Detect which cell encompasses the target text, then output its (x, y) center coordinate. 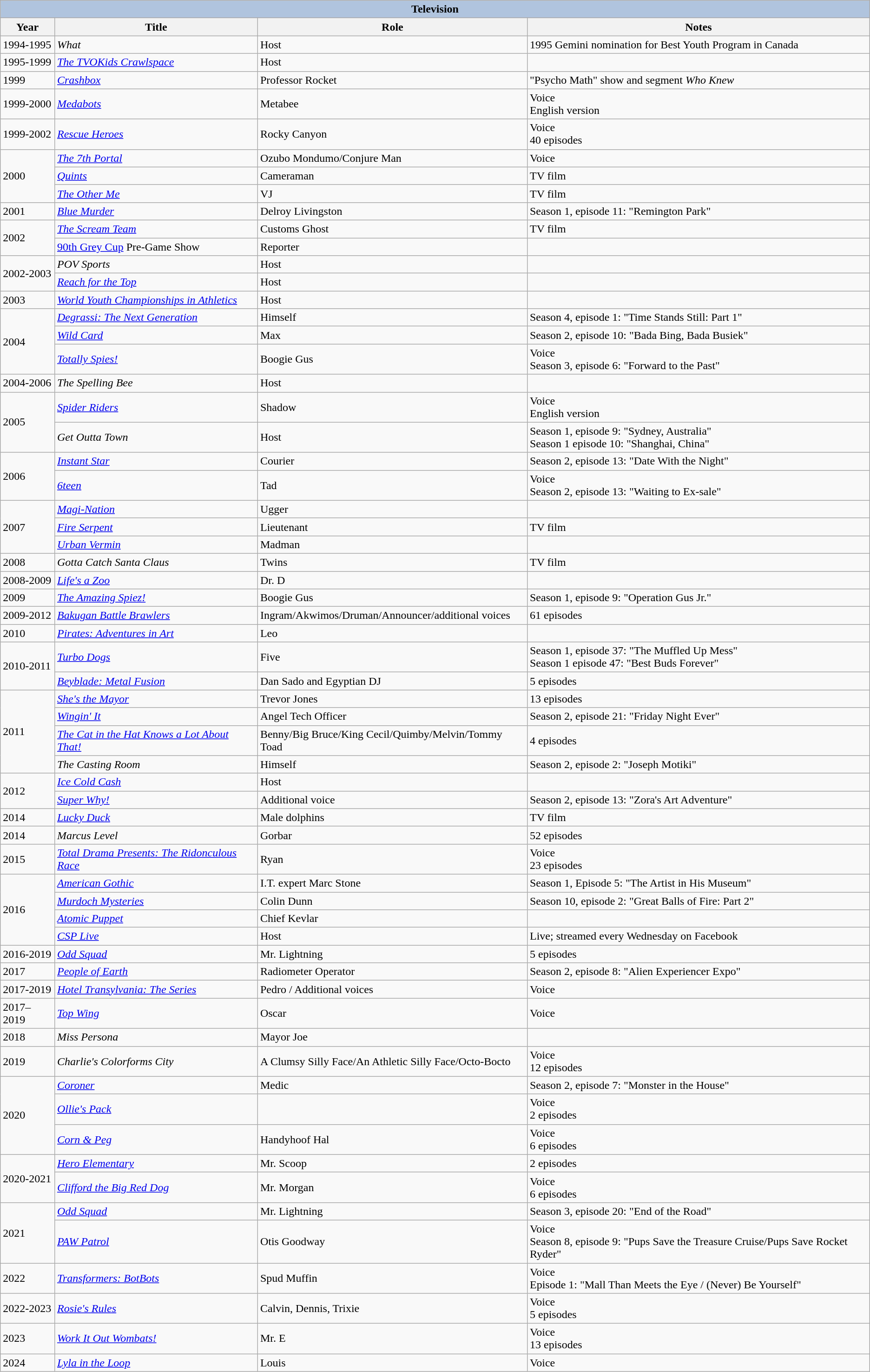
"Psycho Math" show and segment Who Knew (698, 80)
Ryan (392, 859)
Dr. D (392, 580)
Get Outta Town (156, 437)
1999 (28, 80)
Totally Spies! (156, 359)
1994-1995 (28, 45)
Television (435, 9)
The 7th Portal (156, 158)
Additional voice (392, 800)
13 episodes (698, 699)
People of Earth (156, 972)
2017–2019 (28, 1014)
2017-2019 (28, 989)
Dan Sado and Egyptian DJ (392, 681)
Lieutenant (392, 527)
Cameraman (392, 176)
Ollie's Pack (156, 1109)
Voice 5 episodes (698, 1308)
Instant Star (156, 461)
2011 (28, 732)
Season 10, episode 2: "Great Balls of Fire: Part 2" (698, 901)
2020-2021 (28, 1178)
2023 (28, 1339)
The Scream Team (156, 229)
Live; streamed every Wednesday on Facebook (698, 936)
90th Grey Cup Pre-Game Show (156, 247)
American Gothic (156, 883)
2016-2019 (28, 954)
Medabots (156, 104)
Season 1, episode 37: "The Muffled Up Mess"Season 1 episode 47: "Best Buds Forever" (698, 657)
Gorbar (392, 835)
2000 (28, 176)
2001 (28, 211)
Role (392, 27)
61 episodes (698, 616)
1995-1999 (28, 62)
Voice Season 3, episode 6: "Forward to the Past" (698, 359)
Voice 13 episodes (698, 1339)
Tad (392, 485)
Rescue Heroes (156, 134)
Reach for the Top (156, 282)
Angel Tech Officer (392, 716)
1999-2000 (28, 104)
Gotta Catch Santa Claus (156, 562)
Season 2, episode 13: "Zora's Art Adventure" (698, 800)
Quints (156, 176)
2015 (28, 859)
Ozubo Mondumo/Conjure Man (392, 158)
Trevor Jones (392, 699)
2022-2023 (28, 1308)
1999-2002 (28, 134)
Mr. Morgan (392, 1187)
Voice Episode 1: "Mall Than Meets the Eye / (Never) Be Yourself" (698, 1278)
POV Sports (156, 265)
Five (392, 657)
Season 1, episode 11: "Remington Park" (698, 211)
2004-2006 (28, 383)
CSP Live (156, 936)
2010-2011 (28, 666)
Customs Ghost (392, 229)
6teen (156, 485)
Wingin' It (156, 716)
Charlie's Colorforms City (156, 1061)
2009-2012 (28, 616)
The Casting Room (156, 764)
Mr. Scoop (392, 1163)
2017 (28, 972)
Murdoch Mysteries (156, 901)
Season 1, episode 9: "Operation Gus Jr." (698, 598)
The Other Me (156, 193)
2008 (28, 562)
Crashbox (156, 80)
Voice Season 2, episode 13: "Waiting to Ex-sale" (698, 485)
Lucky Duck (156, 817)
2002 (28, 238)
Shadow (392, 407)
Super Why! (156, 800)
Ingram/Akwimos/Druman/Announcer/additional voices (392, 616)
Life's a Zoo (156, 580)
What (156, 45)
Work It Out Wombats! (156, 1339)
Beyblade: Metal Fusion (156, 681)
Louis (392, 1363)
Degrassi: The Next Generation (156, 318)
Miss Persona (156, 1037)
Hotel Transylvania: The Series (156, 989)
Ice Cold Cash (156, 782)
2021 (28, 1233)
Medic (392, 1085)
Season 3, episode 20: "End of the Road" (698, 1211)
2018 (28, 1037)
2010 (28, 633)
2009 (28, 598)
PAW Patrol (156, 1241)
Max (392, 335)
Chief Kevlar (392, 919)
Season 1, Episode 5: "The Artist in His Museum" (698, 883)
The TVOKids Crawlspace (156, 62)
Ugger (392, 509)
Mayor Joe (392, 1037)
2 episodes (698, 1163)
Coroner (156, 1085)
Otis Goodway (392, 1241)
2019 (28, 1061)
Pirates: Adventures in Art (156, 633)
She's the Mayor (156, 699)
Pedro / Additional voices (392, 989)
The Spelling Bee (156, 383)
Reporter (392, 247)
Hero Elementary (156, 1163)
Calvin, Dennis, Trixie (392, 1308)
2004 (28, 341)
2002-2003 (28, 273)
The Amazing Spiez! (156, 598)
Bakugan Battle Brawlers (156, 616)
Metabee (392, 104)
Twins (392, 562)
Leo (392, 633)
Benny/Big Bruce/King Cecil/Quimby/Melvin/Tommy Toad (392, 740)
Professor Rocket (392, 80)
Year (28, 27)
Season 2, episode 2: "Joseph Motiki" (698, 764)
Rosie's Rules (156, 1308)
Voice 23 episodes (698, 859)
The Cat in the Hat Knows a Lot About That! (156, 740)
Season 1, episode 9: "Sydney, Australia" Season 1 episode 10: "Shanghai, China" (698, 437)
Radiometer Operator (392, 972)
Wild Card (156, 335)
52 episodes (698, 835)
2024 (28, 1363)
Notes (698, 27)
2005 (28, 422)
VJ (392, 193)
Season 4, episode 1: "Time Stands Still: Part 1" (698, 318)
Season 2, episode 7: "Monster in the House" (698, 1085)
Corn & Peg (156, 1139)
Voice 40 episodes (698, 134)
Season 2, episode 13: "Date With the Night" (698, 461)
Handyhoof Hal (392, 1139)
2016 (28, 909)
Title (156, 27)
Lyla in the Loop (156, 1363)
Oscar (392, 1014)
Clifford the Big Red Dog (156, 1187)
Voice Season 8, episode 9: "Pups Save the Treasure Cruise/Pups Save Rocket Ryder" (698, 1241)
Spud Muffin (392, 1278)
2012 (28, 791)
Urban Vermin (156, 544)
Season 2, episode 8: "Alien Experiencer Expo" (698, 972)
Blue Murder (156, 211)
Total Drama Presents: The Ridonculous Race (156, 859)
2003 (28, 300)
Transformers: BotBots (156, 1278)
Magi-Nation (156, 509)
Delroy Livingston (392, 211)
I.T. expert Marc Stone (392, 883)
2006 (28, 476)
Voice 2 episodes (698, 1109)
Season 2, episode 21: "Friday Night Ever" (698, 716)
Top Wing (156, 1014)
2008-2009 (28, 580)
Spider Riders (156, 407)
Male dolphins (392, 817)
Courier (392, 461)
Madman (392, 544)
2022 (28, 1278)
Fire Serpent (156, 527)
Mr. E (392, 1339)
Colin Dunn (392, 901)
2020 (28, 1115)
A Clumsy Silly Face/An Athletic Silly Face/Octo-Bocto (392, 1061)
Marcus Level (156, 835)
Rocky Canyon (392, 134)
Atomic Puppet (156, 919)
Turbo Dogs (156, 657)
Voice 12 episodes (698, 1061)
World Youth Championships in Athletics (156, 300)
4 episodes (698, 740)
2007 (28, 527)
1995 Gemini nomination for Best Youth Program in Canada (698, 45)
Season 2, episode 10: "Bada Bing, Bada Busiek" (698, 335)
